Search for the cell housing the specified text and yield its (X, Y) center coordinate. 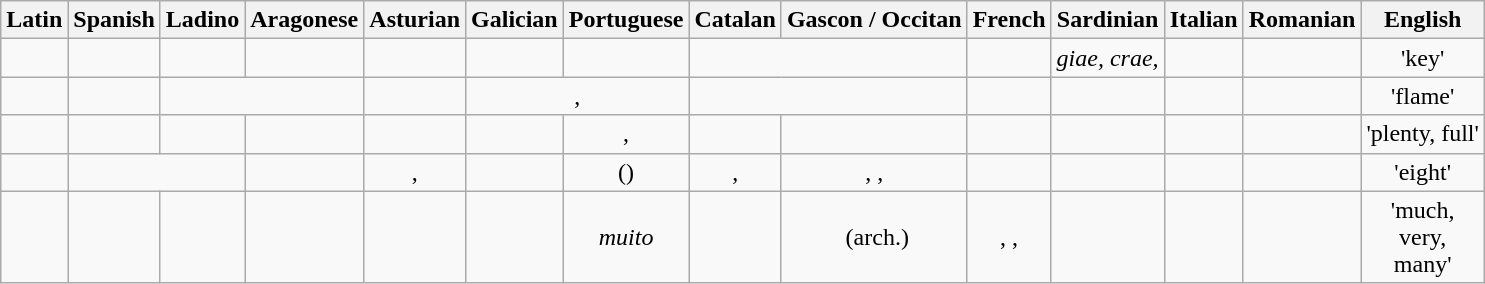
'eight' (1422, 172)
'much,very,many' (1422, 237)
'plenty, full' (1422, 134)
muito (626, 237)
Sardinian (1108, 20)
Portuguese (626, 20)
Italian (1204, 20)
'flame' (1422, 96)
Spanish (114, 20)
English (1422, 20)
Galician (515, 20)
Catalan (735, 20)
Romanian (1302, 20)
Gascon / Occitan (874, 20)
() (626, 172)
French (1009, 20)
giae, crae, (1108, 58)
Latin (34, 20)
Aragonese (304, 20)
Ladino (202, 20)
Asturian (415, 20)
'key' (1422, 58)
(arch.) (874, 237)
